Output the [x, y] coordinate of the center of the cell containing the given text.  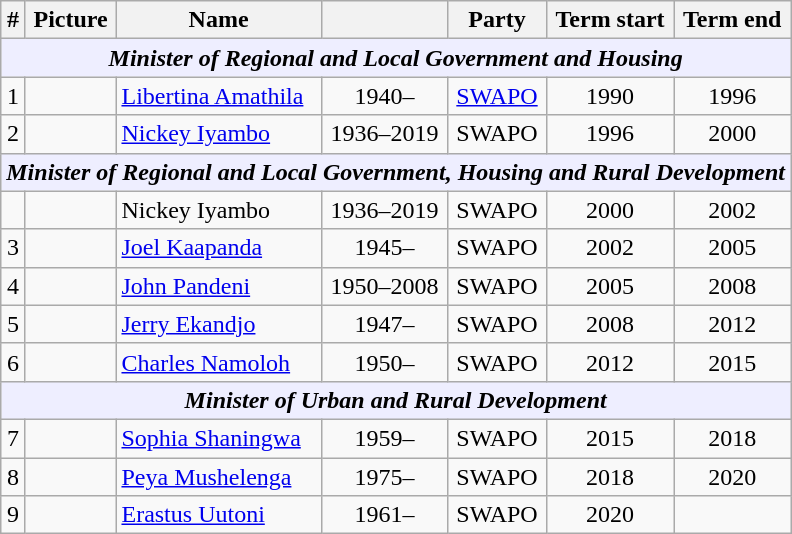
1975– [384, 477]
Term end [732, 20]
1961– [384, 515]
Party [497, 20]
Peya Mushelenga [218, 477]
8 [14, 477]
3 [14, 248]
Libertina Amathila [218, 96]
1959– [384, 438]
# [14, 20]
John Pandeni [218, 286]
Sophia Shaningwa [218, 438]
1940– [384, 96]
1950–2008 [384, 286]
6 [14, 362]
Jerry Ekandjo [218, 324]
Minister of Regional and Local Government, Housing and Rural Development [396, 172]
1950– [384, 362]
1990 [610, 96]
Erastus Uutoni [218, 515]
1945– [384, 248]
Picture [70, 20]
5 [14, 324]
Name [218, 20]
1 [14, 96]
Minister of Regional and Local Government and Housing [396, 58]
Joel Kaapanda [218, 248]
9 [14, 515]
Charles Namoloh [218, 362]
Minister of Urban and Rural Development [396, 400]
7 [14, 438]
1947– [384, 324]
2 [14, 134]
Term start [610, 20]
4 [14, 286]
